From the cell containing the given text, extract its center point as (x, y) coordinate. 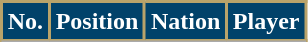
Nation (186, 22)
Position (96, 22)
Player (266, 22)
No. (26, 22)
